Capture the cell that displays the provided text and extract its [x, y] central coordinate. 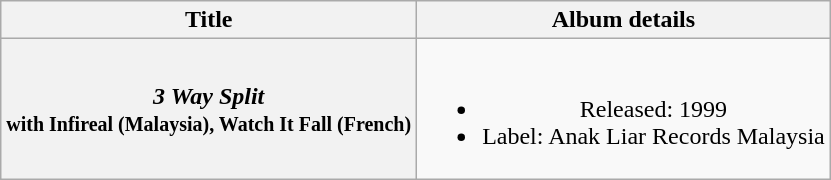
Album details [624, 20]
Title [209, 20]
Released: 1999Label: Anak Liar Records Malaysia [624, 109]
3 Way Split with Infireal (Malaysia), Watch It Fall (French) [209, 109]
